Pinpoint the cell where the given text exists, returning its [X, Y] midpoint coordinate. 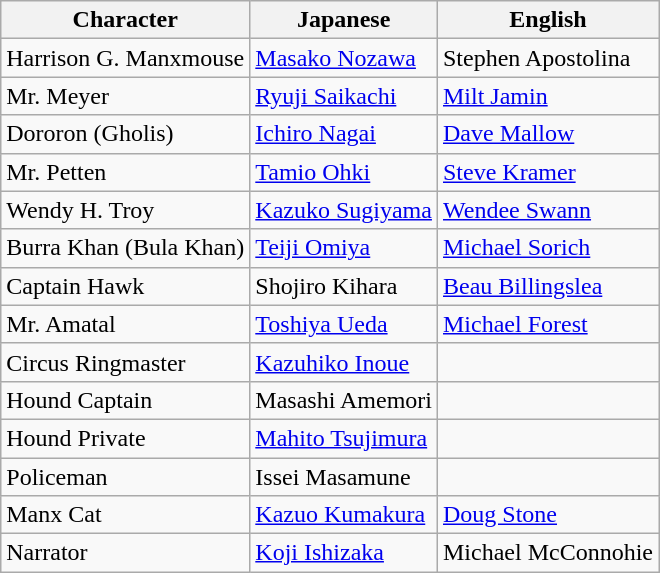
Burra Khan (Bula Khan) [126, 248]
Kazuhiko Inoue [344, 362]
Narrator [126, 553]
Captain Hawk [126, 286]
Doug Stone [548, 515]
Japanese [344, 20]
Shojiro Kihara [344, 286]
Ichiro Nagai [344, 134]
Kazuko Sugiyama [344, 210]
Masashi Amemori [344, 400]
Beau Billingslea [548, 286]
Circus Ringmaster [126, 362]
Toshiya Ueda [344, 324]
Mr. Meyer [126, 96]
Hound Captain [126, 400]
Hound Private [126, 438]
Milt Jamin [548, 96]
Michael McConnohie [548, 553]
Mahito Tsujimura [344, 438]
Stephen Apostolina [548, 58]
Ryuji Saikachi [344, 96]
Steve Kramer [548, 172]
Mr. Petten [126, 172]
Koji Ishizaka [344, 553]
Dororon (Gholis) [126, 134]
Teiji Omiya [344, 248]
Issei Masamune [344, 477]
Michael Sorich [548, 248]
Tamio Ohki [344, 172]
Manx Cat [126, 515]
English [548, 20]
Character [126, 20]
Wendy H. Troy [126, 210]
Harrison G. Manxmouse [126, 58]
Masako Nozawa [344, 58]
Policeman [126, 477]
Mr. Amatal [126, 324]
Dave Mallow [548, 134]
Kazuo Kumakura [344, 515]
Michael Forest [548, 324]
Wendee Swann [548, 210]
